Find where the given text appears and provide that cell's center as (x, y) coordinate. 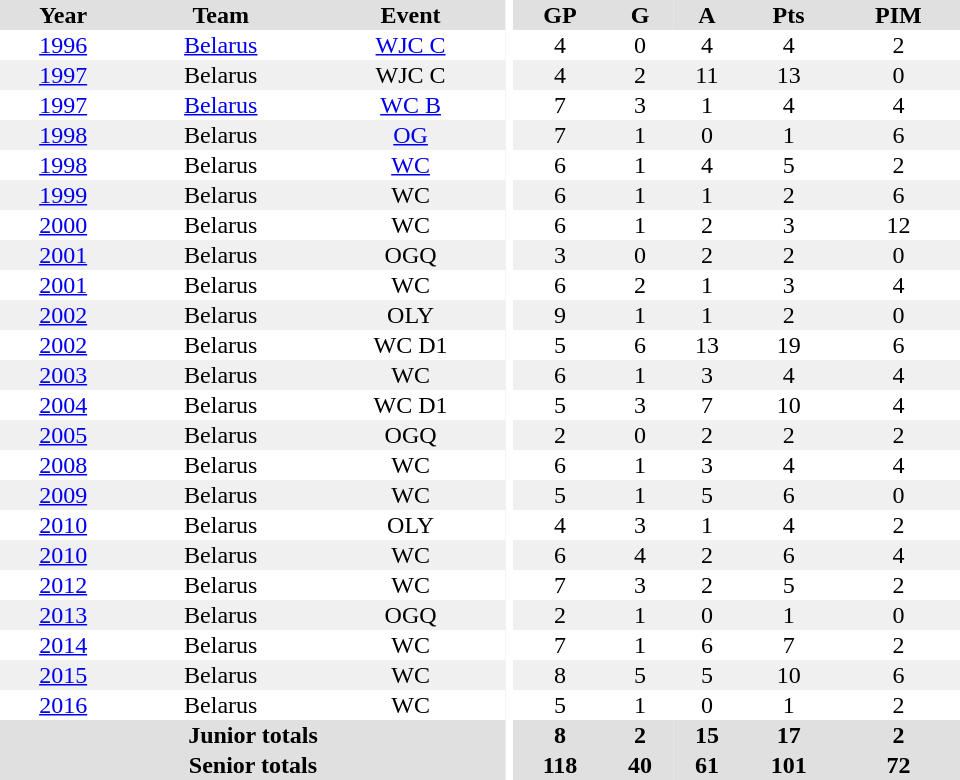
Team (220, 15)
101 (788, 765)
2005 (63, 435)
GP (560, 15)
72 (898, 765)
2015 (63, 675)
61 (708, 765)
2000 (63, 225)
G (640, 15)
2008 (63, 465)
1996 (63, 45)
40 (640, 765)
OG (410, 135)
19 (788, 345)
118 (560, 765)
2009 (63, 495)
Junior totals (253, 735)
WC B (410, 105)
2004 (63, 405)
1999 (63, 195)
15 (708, 735)
Event (410, 15)
Year (63, 15)
9 (560, 315)
2003 (63, 375)
Senior totals (253, 765)
2012 (63, 585)
12 (898, 225)
2013 (63, 615)
A (708, 15)
Pts (788, 15)
2016 (63, 705)
17 (788, 735)
PIM (898, 15)
2014 (63, 645)
11 (708, 75)
